Search for the cell housing the specified text and yield its (x, y) center coordinate. 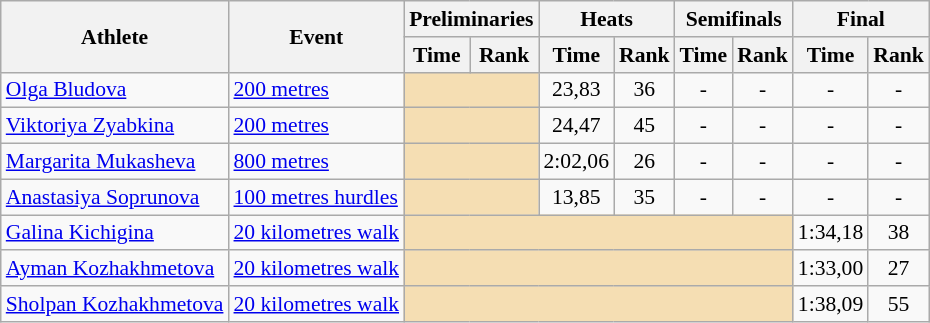
Final (861, 19)
1:33,00 (830, 269)
26 (644, 162)
55 (898, 304)
27 (898, 269)
100 metres hurdles (316, 197)
24,47 (576, 126)
38 (898, 233)
Event (316, 36)
Galina Kichigina (115, 233)
Anastasiya Soprunova (115, 197)
13,85 (576, 197)
Sholpan Kozhakhmetova (115, 304)
2:02,06 (576, 162)
Ayman Kozhakhmetova (115, 269)
23,83 (576, 90)
35 (644, 197)
45 (644, 126)
1:38,09 (830, 304)
Margarita Mukasheva (115, 162)
Athlete (115, 36)
Viktoriya Zyabkina (115, 126)
1:34,18 (830, 233)
800 metres (316, 162)
Preliminaries (471, 19)
Olga Bludova (115, 90)
Heats (606, 19)
36 (644, 90)
Semifinals (734, 19)
